Provide the (x, y) coordinate of the cell's center where the given text is located.  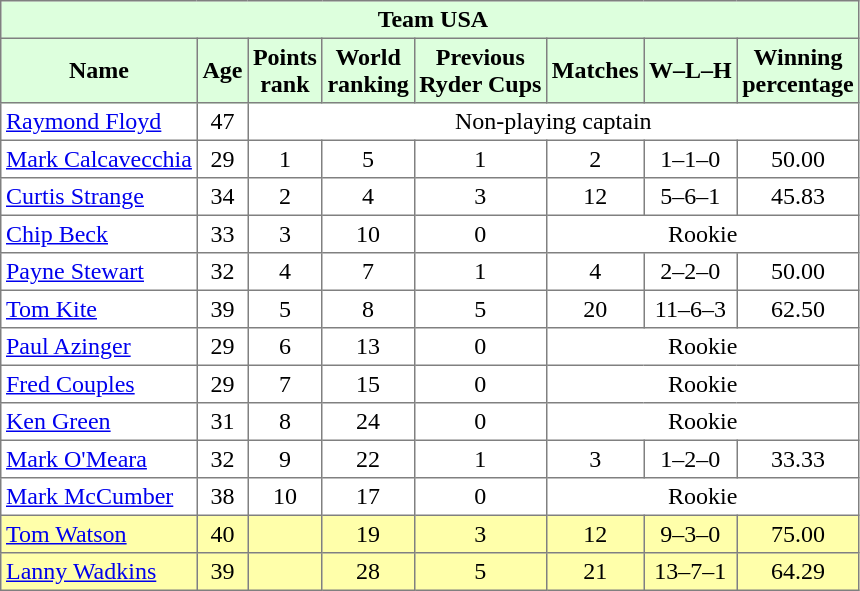
1–2–0 (690, 459)
PreviousRyder Cups (480, 70)
Worldranking (368, 70)
9–3–0 (690, 534)
13–7–1 (690, 572)
15 (368, 384)
Ken Green (99, 422)
17 (368, 497)
Mark O'Meara (99, 459)
Fred Couples (99, 384)
Payne Stewart (99, 272)
24 (368, 422)
22 (368, 459)
Raymond Floyd (99, 122)
47 (222, 122)
Pointsrank (286, 70)
19 (368, 534)
Name (99, 70)
Chip Beck (99, 234)
Tom Watson (99, 534)
28 (368, 572)
Team USA (430, 20)
13 (368, 347)
20 (596, 309)
40 (222, 534)
6 (286, 347)
33 (222, 234)
34 (222, 197)
75.00 (798, 534)
31 (222, 422)
21 (596, 572)
33.33 (798, 459)
62.50 (798, 309)
Paul Azinger (99, 347)
Age (222, 70)
Winningpercentage (798, 70)
2–2–0 (690, 272)
Mark Calcavecchia (99, 159)
64.29 (798, 572)
Matches (596, 70)
1–1–0 (690, 159)
11–6–3 (690, 309)
Tom Kite (99, 309)
38 (222, 497)
9 (286, 459)
Lanny Wadkins (99, 572)
45.83 (798, 197)
Mark McCumber (99, 497)
Non-playing captain (554, 122)
5–6–1 (690, 197)
Curtis Strange (99, 197)
W–L–H (690, 70)
